Pinpoint the cell where the given text exists, returning its [x, y] midpoint coordinate. 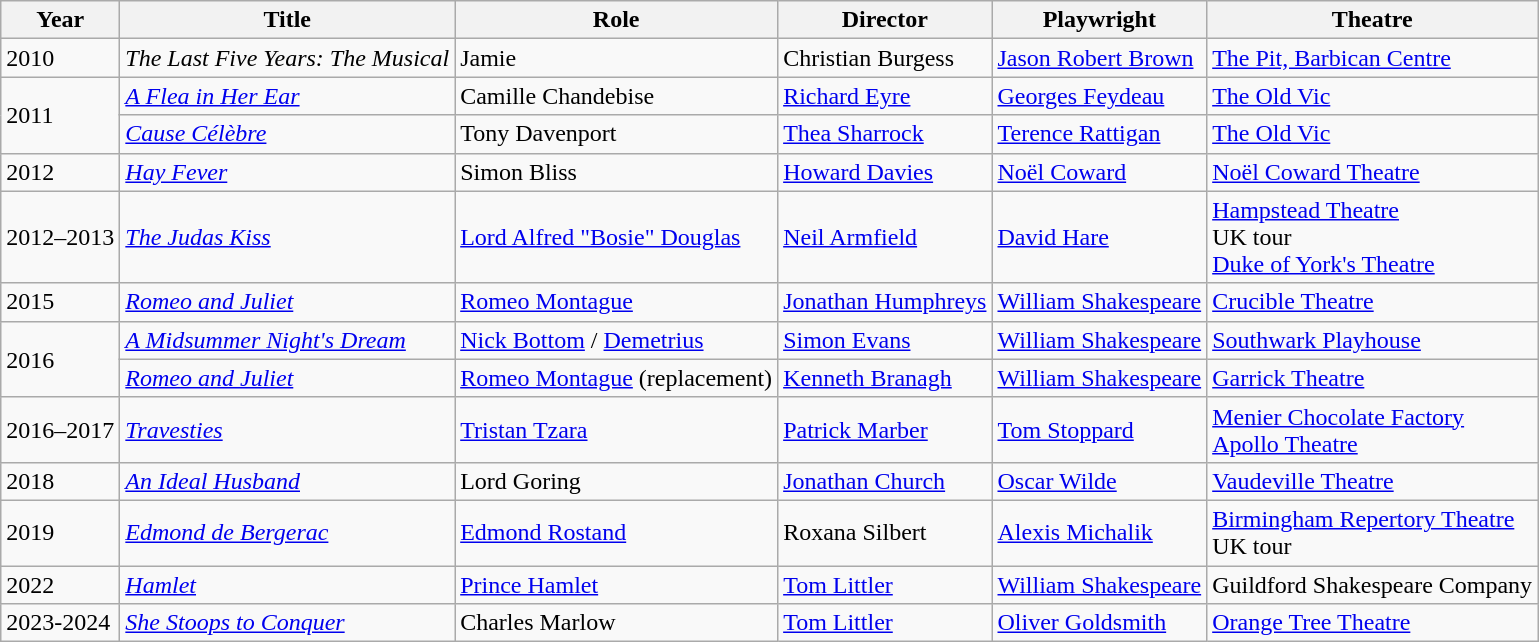
Oscar Wilde [1100, 481]
Director [885, 20]
Camille Chandebise [616, 96]
Jonathan Humphreys [885, 302]
The Judas Kiss [288, 237]
Noël Coward Theatre [1372, 172]
Simon Evans [885, 340]
Hamlet [288, 585]
Jamie [616, 58]
Travesties [288, 430]
Charles Marlow [616, 623]
Simon Bliss [616, 172]
2011 [60, 115]
Oliver Goldsmith [1100, 623]
An Ideal Husband [288, 481]
2012–2013 [60, 237]
Theatre [1372, 20]
Role [616, 20]
2015 [60, 302]
The Last Five Years: The Musical [288, 58]
Romeo Montague (replacement) [616, 378]
Terence Rattigan [1100, 134]
2023-2024 [60, 623]
Romeo Montague [616, 302]
Prince Hamlet [616, 585]
Tony Davenport [616, 134]
A Midsummer Night's Dream [288, 340]
Menier Chocolate Factory Apollo Theatre [1372, 430]
Tom Stoppard [1100, 430]
2012 [60, 172]
Southwark Playhouse [1372, 340]
Alexis Michalik [1100, 532]
She Stoops to Conquer [288, 623]
Lord Alfred "Bosie" Douglas [616, 237]
2016 [60, 359]
Kenneth Branagh [885, 378]
A Flea in Her Ear [288, 96]
Birmingham Repertory TheatreUK tour [1372, 532]
Vaudeville Theatre [1372, 481]
2022 [60, 585]
Guildford Shakespeare Company [1372, 585]
Cause Célèbre [288, 134]
Nick Bottom / Demetrius [616, 340]
2016–2017 [60, 430]
Thea Sharrock [885, 134]
Hampstead Theatre UK tourDuke of York's Theatre [1372, 237]
2010 [60, 58]
Howard Davies [885, 172]
Jason Robert Brown [1100, 58]
Year [60, 20]
The Pit, Barbican Centre [1372, 58]
Christian Burgess [885, 58]
Crucible Theatre [1372, 302]
Richard Eyre [885, 96]
2018 [60, 481]
Orange Tree Theatre [1372, 623]
Garrick Theatre [1372, 378]
Jonathan Church [885, 481]
Title [288, 20]
Roxana Silbert [885, 532]
Noël Coward [1100, 172]
Hay Fever [288, 172]
Tristan Tzara [616, 430]
Lord Goring [616, 481]
Georges Feydeau [1100, 96]
Neil Armfield [885, 237]
Patrick Marber [885, 430]
Edmond Rostand [616, 532]
Edmond de Bergerac [288, 532]
2019 [60, 532]
Playwright [1100, 20]
David Hare [1100, 237]
